Capture the cell that displays the provided text and extract its [X, Y] central coordinate. 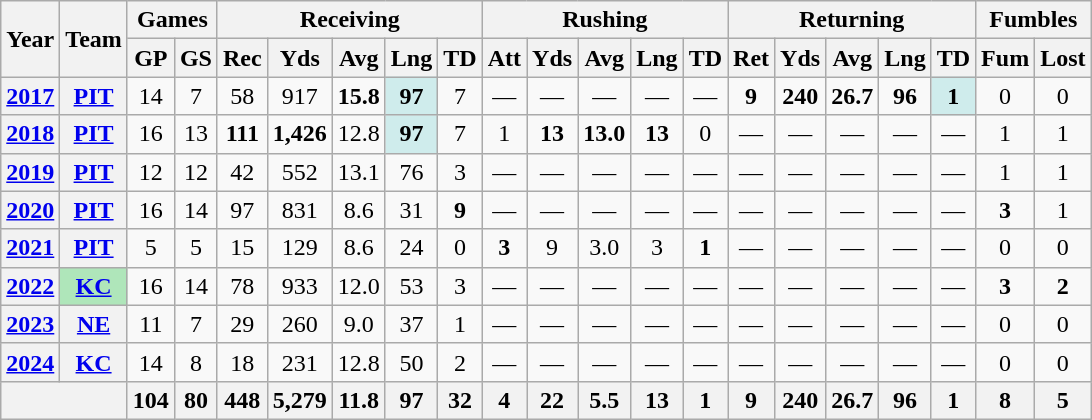
50 [411, 362]
31 [411, 210]
917 [300, 96]
Lost [1063, 58]
2022 [30, 286]
5,279 [300, 400]
11.8 [358, 400]
2019 [30, 172]
NE [94, 324]
11 [150, 324]
Ret [752, 58]
12.0 [358, 286]
Att [504, 58]
80 [196, 400]
5.5 [604, 400]
933 [300, 286]
37 [411, 324]
4 [504, 400]
78 [242, 286]
2023 [30, 324]
2024 [30, 362]
2018 [30, 134]
Receiving [350, 20]
9.0 [358, 324]
13.0 [604, 134]
GS [196, 58]
552 [300, 172]
2017 [30, 96]
15.8 [358, 96]
18 [242, 362]
104 [150, 400]
GP [150, 58]
15 [242, 248]
32 [460, 400]
Fumbles [1034, 20]
111 [242, 134]
260 [300, 324]
53 [411, 286]
24 [411, 248]
Returning [852, 20]
13.1 [358, 172]
Team [94, 39]
3.0 [604, 248]
42 [242, 172]
76 [411, 172]
Games [172, 20]
58 [242, 96]
Year [30, 39]
1,426 [300, 134]
Rec [242, 58]
129 [300, 248]
29 [242, 324]
231 [300, 362]
831 [300, 210]
Rushing [604, 20]
Fum [1006, 58]
448 [242, 400]
2020 [30, 210]
2021 [30, 248]
22 [552, 400]
